Capture the cell that displays the provided text and extract its [x, y] central coordinate. 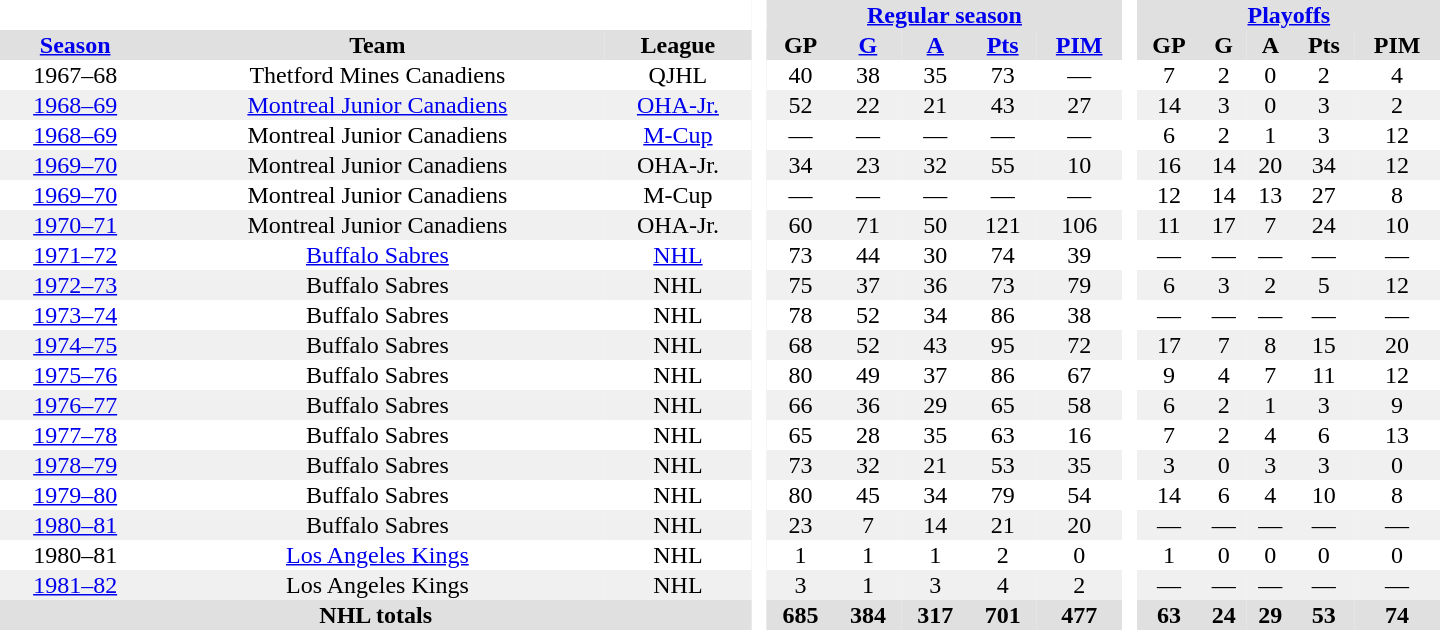
1981–82 [75, 585]
1979–80 [75, 495]
Season [75, 45]
72 [1079, 345]
30 [936, 255]
1970–71 [75, 225]
317 [936, 615]
1971–72 [75, 255]
Thetford Mines Canadiens [377, 75]
121 [1002, 225]
78 [800, 315]
1977–78 [75, 435]
1972–73 [75, 285]
44 [868, 255]
384 [868, 615]
95 [1002, 345]
1967–68 [75, 75]
71 [868, 225]
Playoffs [1289, 15]
477 [1079, 615]
60 [800, 225]
QJHL [678, 75]
22 [868, 105]
50 [936, 225]
58 [1079, 405]
49 [868, 375]
1975–76 [75, 375]
66 [800, 405]
28 [868, 435]
39 [1079, 255]
NHL totals [376, 615]
68 [800, 345]
685 [800, 615]
54 [1079, 495]
1974–75 [75, 345]
Regular season [944, 15]
40 [800, 75]
106 [1079, 225]
701 [1002, 615]
1973–74 [75, 315]
45 [868, 495]
1978–79 [75, 465]
Team [377, 45]
5 [1324, 285]
15 [1324, 345]
55 [1002, 165]
1976–77 [75, 405]
75 [800, 285]
67 [1079, 375]
League [678, 45]
